Identify which cell holds the provided text, then report its [X, Y] central coordinate. 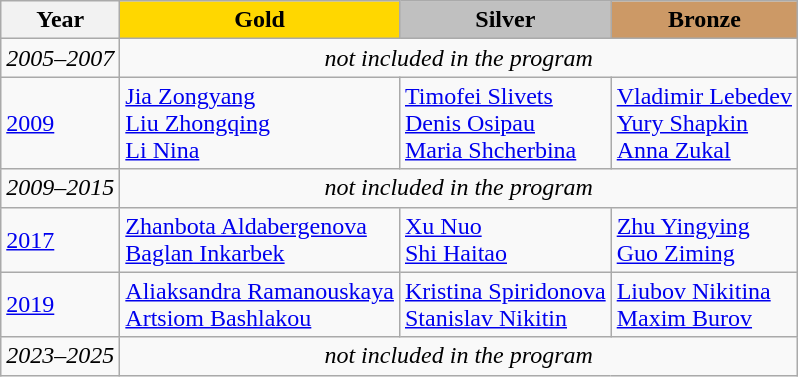
Timofei SlivetsDenis OsipauMaria Shcherbina [505, 123]
Xu NuoShi Haitao [505, 240]
Kristina SpiridonovaStanislav Nikitin [505, 304]
Gold [260, 20]
Zhanbota AldabergenovaBaglan Inkarbek [260, 240]
2017 [60, 240]
Bronze [704, 20]
2009–2015 [60, 188]
Zhu YingyingGuo Ziming [704, 240]
2009 [60, 123]
Jia ZongyangLiu ZhongqingLi Nina [260, 123]
Year [60, 20]
Silver [505, 20]
Vladimir LebedevYury ShapkinAnna Zukal [704, 123]
2023–2025 [60, 356]
2019 [60, 304]
Aliaksandra RamanouskayaArtsiom Bashlakou [260, 304]
2005–2007 [60, 58]
Liubov NikitinaMaxim Burov [704, 304]
